Find where the given text appears and provide that cell's center as (x, y) coordinate. 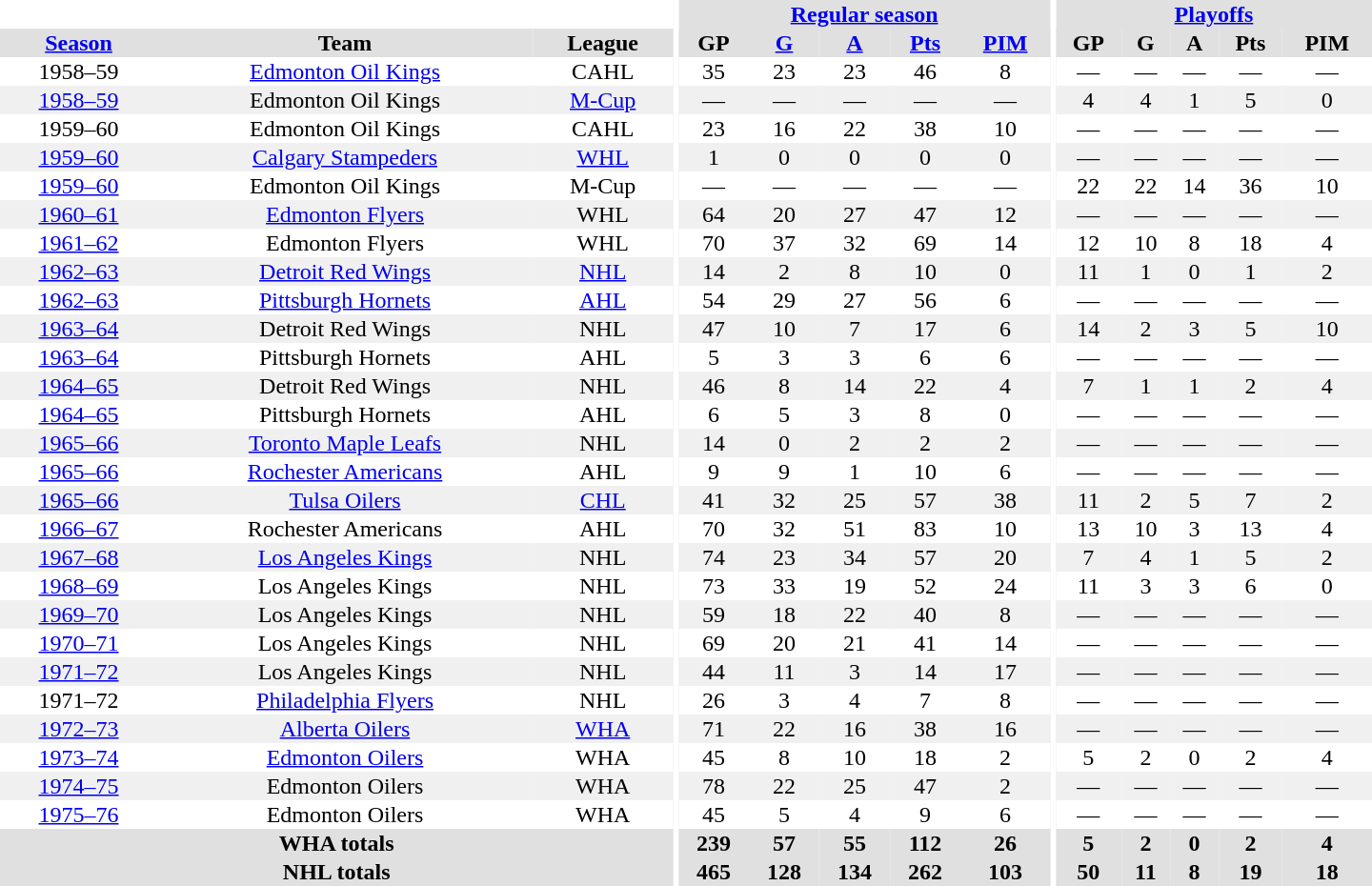
40 (925, 614)
34 (855, 557)
262 (925, 872)
103 (1005, 872)
33 (784, 586)
71 (714, 729)
1973–74 (78, 757)
1967–68 (78, 557)
Toronto Maple Leafs (345, 443)
Calgary Stampeders (345, 157)
League (602, 43)
1969–70 (78, 614)
239 (714, 843)
Philadelphia Flyers (345, 700)
134 (855, 872)
Team (345, 43)
59 (714, 614)
1960–61 (78, 214)
Alberta Oilers (345, 729)
WHA totals (336, 843)
Tulsa Oilers (345, 500)
24 (1005, 586)
21 (855, 643)
1974–75 (78, 786)
1975–76 (78, 815)
74 (714, 557)
1970–71 (78, 643)
55 (855, 843)
73 (714, 586)
50 (1088, 872)
83 (925, 529)
54 (714, 300)
37 (784, 243)
CHL (602, 500)
78 (714, 786)
128 (784, 872)
51 (855, 529)
Season (78, 43)
Regular season (864, 14)
1961–62 (78, 243)
44 (714, 672)
465 (714, 872)
56 (925, 300)
1972–73 (78, 729)
64 (714, 214)
52 (925, 586)
112 (925, 843)
29 (784, 300)
35 (714, 71)
NHL totals (336, 872)
1966–67 (78, 529)
1968–69 (78, 586)
Playoffs (1214, 14)
36 (1250, 186)
